Pinpoint the cell where the given text exists, returning its (x, y) midpoint coordinate. 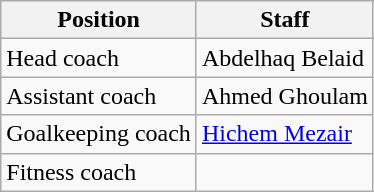
Goalkeeping coach (99, 134)
Assistant coach (99, 96)
Staff (284, 20)
Hichem Mezair (284, 134)
Ahmed Ghoulam (284, 96)
Abdelhaq Belaid (284, 58)
Fitness coach (99, 172)
Head coach (99, 58)
Position (99, 20)
